Output the [X, Y] coordinate of the center of the cell containing the given text.  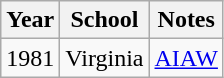
AIAW [186, 58]
Year [30, 20]
1981 [30, 58]
Notes [186, 20]
School [104, 20]
Virginia [104, 58]
